Identify which cell holds the provided text, then report its [X, Y] central coordinate. 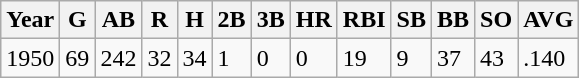
32 [160, 58]
SB [411, 20]
HR [314, 20]
SO [496, 20]
.140 [548, 58]
AVG [548, 20]
3B [270, 20]
37 [452, 58]
G [78, 20]
69 [78, 58]
2B [232, 20]
1950 [30, 58]
R [160, 20]
34 [194, 58]
H [194, 20]
242 [118, 58]
1 [232, 58]
9 [411, 58]
43 [496, 58]
Year [30, 20]
19 [364, 58]
RBI [364, 20]
BB [452, 20]
AB [118, 20]
